Identify which cell holds the provided text, then report its [X, Y] central coordinate. 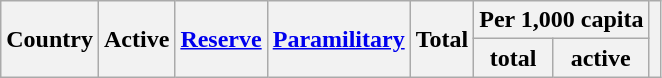
Para­mili­tary [338, 39]
Reserve [221, 39]
Per 1,000 capita [562, 20]
active [600, 58]
total [514, 58]
Country [50, 39]
Total [442, 39]
Active [136, 39]
